Identify which cell holds the provided text, then report its (x, y) central coordinate. 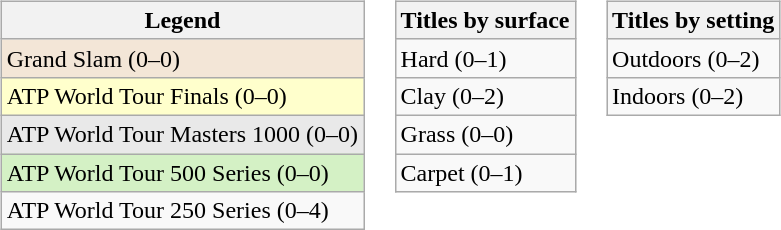
ATP World Tour 250 Series (0–4) (182, 211)
Outdoors (0–2) (694, 58)
Indoors (0–2) (694, 96)
Titles by setting (694, 20)
Titles by surface (485, 20)
Clay (0–2) (485, 96)
Hard (0–1) (485, 58)
ATP World Tour 500 Series (0–0) (182, 173)
ATP World Tour Finals (0–0) (182, 96)
Legend (182, 20)
ATP World Tour Masters 1000 (0–0) (182, 134)
Grand Slam (0–0) (182, 58)
Grass (0–0) (485, 134)
Carpet (0–1) (485, 173)
